Return the [x, y] coordinate for the center point of the cell that contains the specified text.  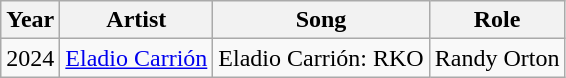
Artist [136, 20]
Eladio Carrión: RKO [321, 58]
2024 [30, 58]
Year [30, 20]
Song [321, 20]
Role [497, 20]
Randy Orton [497, 58]
Eladio Carrión [136, 58]
